Identify which cell holds the provided text, then report its [X, Y] central coordinate. 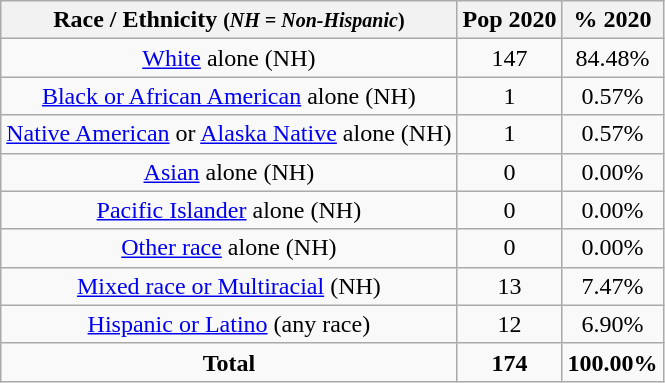
13 [510, 286]
84.48% [612, 58]
Total [229, 362]
White alone (NH) [229, 58]
6.90% [612, 324]
Pacific Islander alone (NH) [229, 210]
Other race alone (NH) [229, 248]
Pop 2020 [510, 20]
100.00% [612, 362]
Race / Ethnicity (NH = Non-Hispanic) [229, 20]
% 2020 [612, 20]
12 [510, 324]
7.47% [612, 286]
Asian alone (NH) [229, 172]
Native American or Alaska Native alone (NH) [229, 134]
147 [510, 58]
Mixed race or Multiracial (NH) [229, 286]
Hispanic or Latino (any race) [229, 324]
174 [510, 362]
Black or African American alone (NH) [229, 96]
